Find where the given text appears and provide that cell's center as [x, y] coordinate. 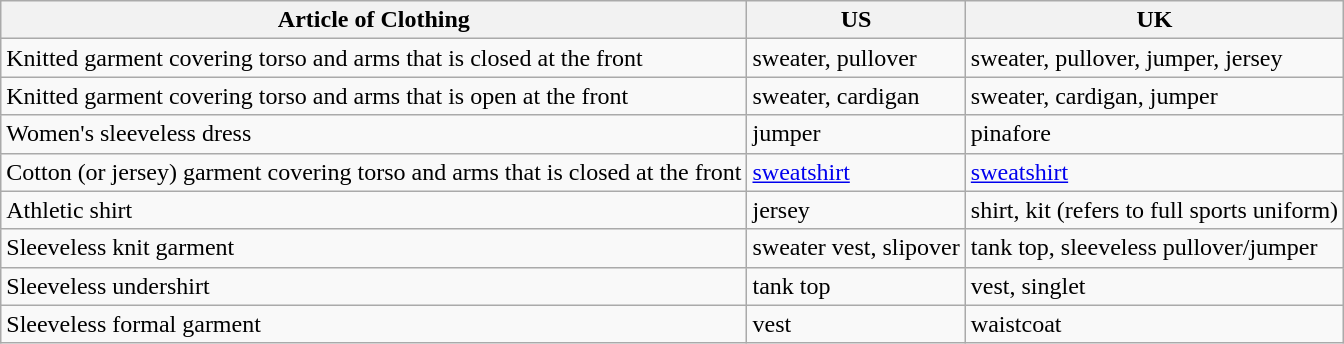
sweater vest, slipover [856, 248]
sweater, cardigan [856, 96]
Cotton (or jersey) garment covering torso and arms that is closed at the front [374, 172]
Sleeveless knit garment [374, 248]
Women's sleeveless dress [374, 134]
jersey [856, 210]
waistcoat [1154, 324]
vest, singlet [1154, 286]
Sleeveless undershirt [374, 286]
jumper [856, 134]
UK [1154, 20]
tank top, sleeveless pullover/jumper [1154, 248]
Knitted garment covering torso and arms that is open at the front [374, 96]
vest [856, 324]
sweater, pullover [856, 58]
Sleeveless formal garment [374, 324]
Article of Clothing [374, 20]
shirt, kit (refers to full sports uniform) [1154, 210]
pinafore [1154, 134]
Athletic shirt [374, 210]
sweater, pullover, jumper, jersey [1154, 58]
Knitted garment covering torso and arms that is closed at the front [374, 58]
US [856, 20]
sweater, cardigan, jumper [1154, 96]
tank top [856, 286]
